Return the [X, Y] coordinate for the center point of the cell that contains the specified text.  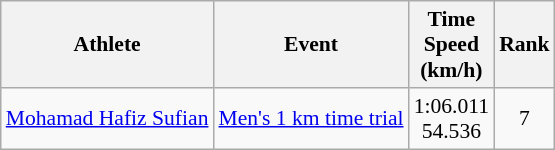
1:06.01154.536 [452, 118]
Rank [524, 44]
7 [524, 118]
Event [310, 44]
Mohamad Hafiz Sufian [108, 118]
Athlete [108, 44]
Men's 1 km time trial [310, 118]
TimeSpeed(km/h) [452, 44]
